Determine the [X, Y] coordinate at the center of the cell enclosing the given text.  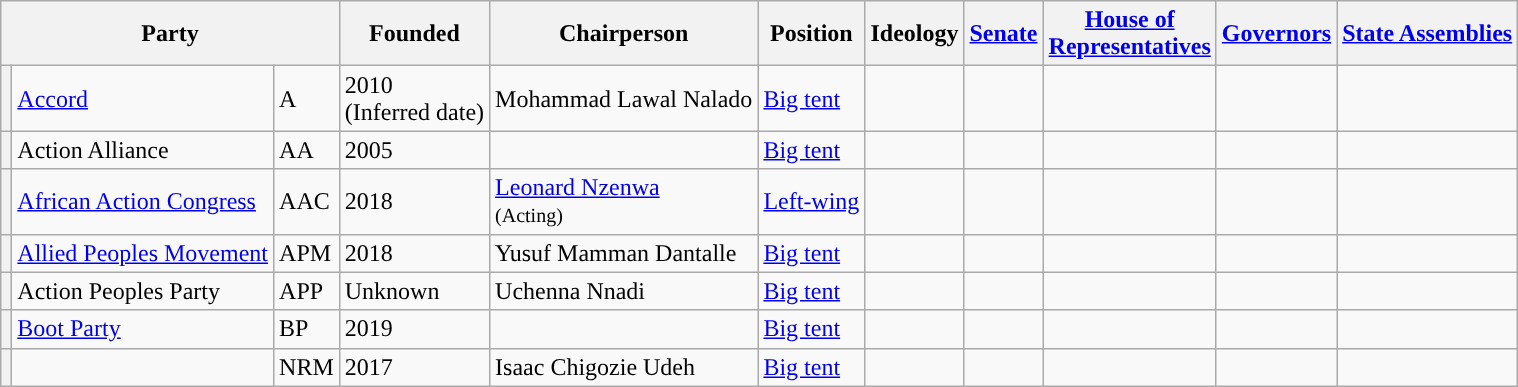
State Assemblies [1428, 34]
A [307, 98]
Ideology [914, 34]
APP [307, 291]
Left-wing [812, 202]
Uchenna Nnadi [624, 291]
2005 [414, 150]
Allied Peoples Movement [143, 253]
NRM [307, 367]
Position [812, 34]
African Action Congress [143, 202]
APM [307, 253]
2019 [414, 329]
Action Alliance [143, 150]
AAC [307, 202]
2017 [414, 367]
AA [307, 150]
Isaac Chigozie Udeh [624, 367]
Yusuf Mamman Dantalle [624, 253]
Unknown [414, 291]
Action Peoples Party [143, 291]
Governors [1276, 34]
Boot Party [143, 329]
Accord [143, 98]
Chairperson [624, 34]
Senate [1004, 34]
BP [307, 329]
Leonard Nzenwa(Acting) [624, 202]
Mohammad Lawal Nalado [624, 98]
2010(Inferred date) [414, 98]
House ofRepresentatives [1130, 34]
Party [170, 34]
Founded [414, 34]
